Return [X, Y] of the center of cell containing provided text 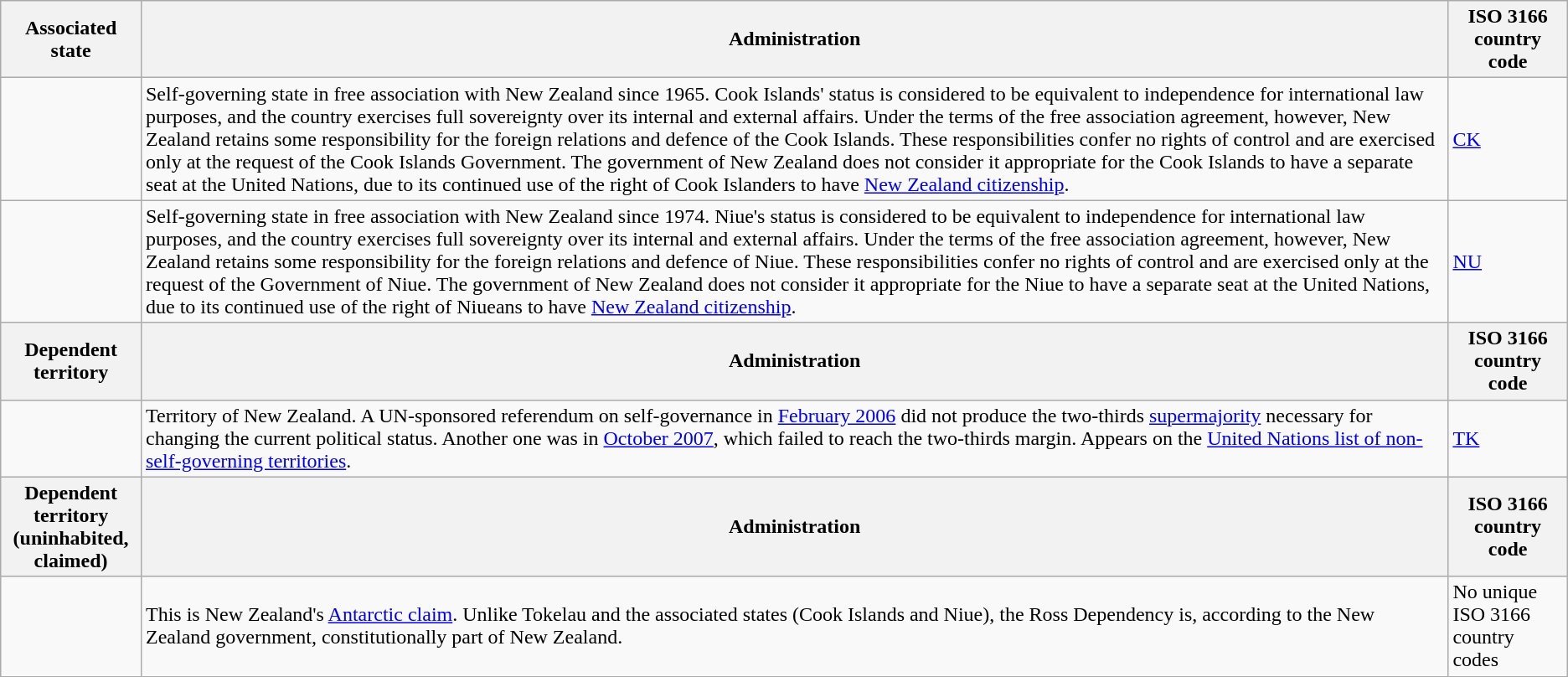
CK [1508, 139]
Dependent territory [71, 361]
Associated state [71, 39]
TK [1508, 438]
Dependent territory(uninhabited, claimed) [71, 526]
No unique ISO 3166 country codes [1508, 627]
NU [1508, 261]
